Detect which cell encompasses the target text, then output its (x, y) center coordinate. 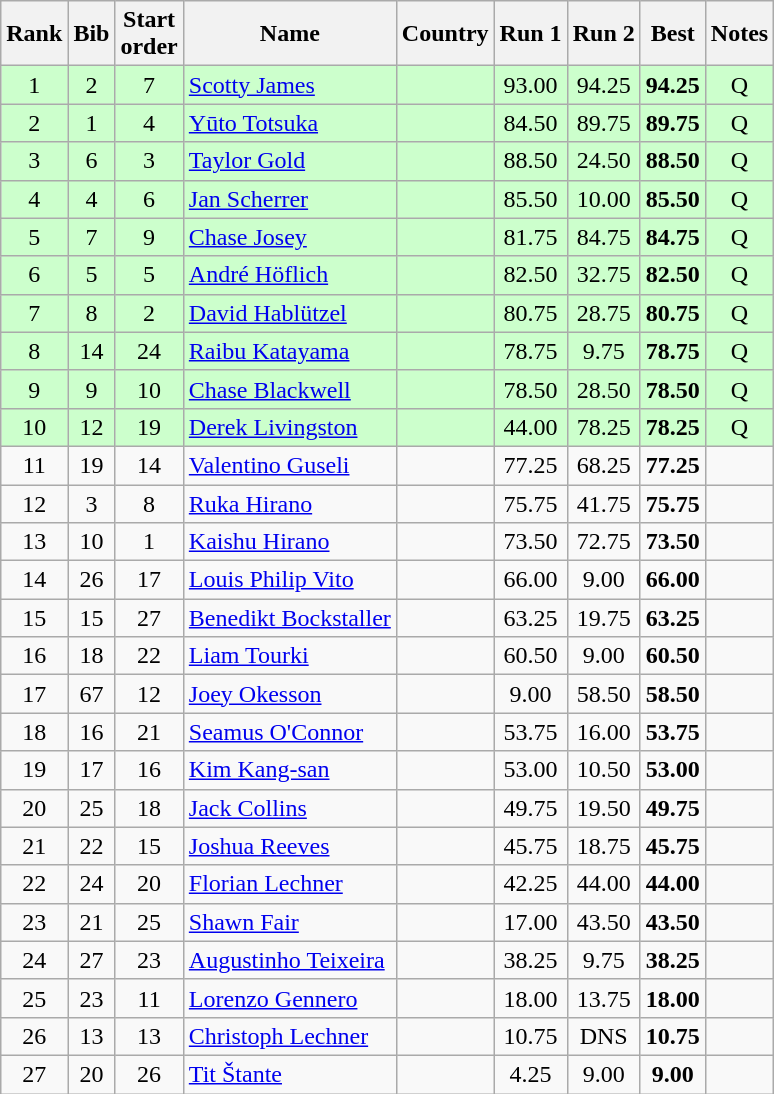
Ruka Hirano (290, 503)
Shawn Fair (290, 922)
Augustinho Teixeira (290, 960)
68.25 (604, 465)
81.75 (530, 237)
Scotty James (290, 85)
Lorenzo Gennero (290, 998)
Christoph Lechner (290, 1036)
Chase Josey (290, 237)
Benedikt Bockstaller (290, 618)
Kim Kang-san (290, 770)
Notes (739, 34)
Jan Scherrer (290, 199)
41.75 (604, 503)
Kaishu Hirano (290, 542)
Bib (92, 34)
Taylor Gold (290, 161)
Liam Tourki (290, 656)
Seamus O'Connor (290, 732)
4.25 (530, 1074)
Joey Okesson (290, 694)
28.75 (604, 313)
Florian Lechner (290, 884)
67 (92, 694)
Derek Livingston (290, 427)
19.50 (604, 808)
Rank (34, 34)
13.75 (604, 998)
93.00 (530, 85)
Valentino Guseli (290, 465)
10.00 (604, 199)
Run 1 (530, 34)
28.50 (604, 389)
Tit Štante (290, 1074)
10.50 (604, 770)
Startorder (149, 34)
Country (445, 34)
16.00 (604, 732)
Louis Philip Vito (290, 580)
Run 2 (604, 34)
Yūto Totsuka (290, 123)
42.25 (530, 884)
André Höflich (290, 275)
David Hablützel (290, 313)
Joshua Reeves (290, 846)
Best (672, 34)
19.75 (604, 618)
84.50 (530, 123)
DNS (604, 1036)
17.00 (530, 922)
18.75 (604, 846)
Chase Blackwell (290, 389)
24.50 (604, 161)
Name (290, 34)
32.75 (604, 275)
Jack Collins (290, 808)
72.75 (604, 542)
Raibu Katayama (290, 351)
